Return the [x, y] coordinate for the center point of the cell that contains the specified text.  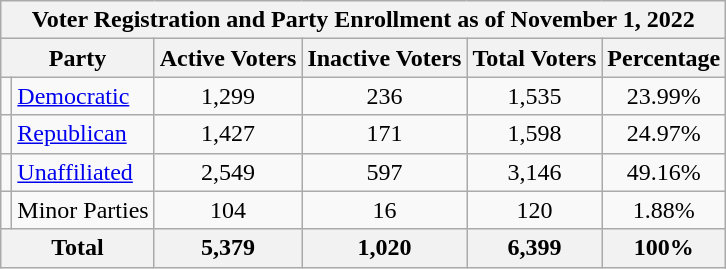
3,146 [534, 172]
236 [384, 96]
16 [384, 210]
1.88% [664, 210]
104 [228, 210]
Inactive Voters [384, 58]
Total Voters [534, 58]
Party [78, 58]
171 [384, 134]
49.16% [664, 172]
6,399 [534, 248]
1,598 [534, 134]
Active Voters [228, 58]
100% [664, 248]
Voter Registration and Party Enrollment as of November 1, 2022 [364, 20]
23.99% [664, 96]
2,549 [228, 172]
120 [534, 210]
1,427 [228, 134]
Minor Parties [83, 210]
Unaffiliated [83, 172]
Republican [83, 134]
1,299 [228, 96]
Total [78, 248]
Democratic [83, 96]
24.97% [664, 134]
1,535 [534, 96]
Percentage [664, 58]
1,020 [384, 248]
597 [384, 172]
5,379 [228, 248]
